Find where the given text appears and provide that cell's center as [X, Y] coordinate. 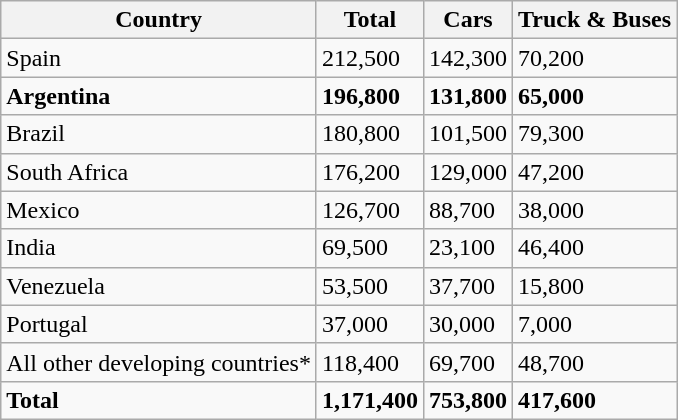
118,400 [370, 362]
142,300 [468, 58]
212,500 [370, 58]
Argentina [159, 96]
Truck & Buses [595, 20]
South Africa [159, 172]
All other developing countries* [159, 362]
131,800 [468, 96]
180,800 [370, 134]
48,700 [595, 362]
69,500 [370, 248]
176,200 [370, 172]
23,100 [468, 248]
88,700 [468, 210]
126,700 [370, 210]
37,700 [468, 286]
37,000 [370, 324]
38,000 [595, 210]
15,800 [595, 286]
70,200 [595, 58]
46,400 [595, 248]
1,171,400 [370, 400]
Country [159, 20]
Portugal [159, 324]
Cars [468, 20]
69,700 [468, 362]
Spain [159, 58]
30,000 [468, 324]
Brazil [159, 134]
196,800 [370, 96]
79,300 [595, 134]
129,000 [468, 172]
65,000 [595, 96]
7,000 [595, 324]
101,500 [468, 134]
47,200 [595, 172]
Mexico [159, 210]
Venezuela [159, 286]
53,500 [370, 286]
417,600 [595, 400]
India [159, 248]
753,800 [468, 400]
